Pinpoint the cell where the given text exists, returning its (X, Y) midpoint coordinate. 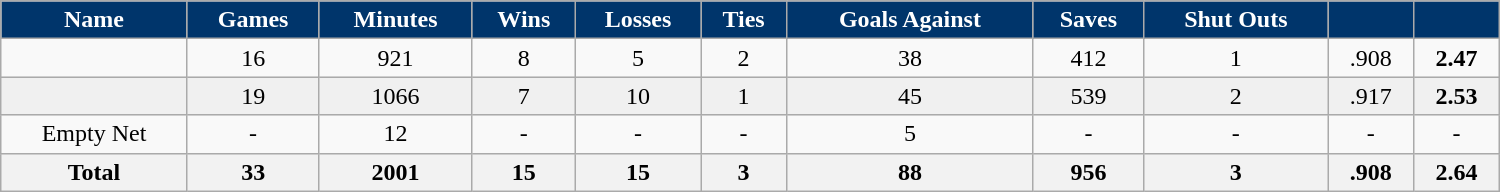
38 (910, 58)
16 (253, 58)
8 (524, 58)
1066 (396, 96)
2001 (396, 172)
Shut Outs (1236, 20)
2.47 (1457, 58)
Saves (1088, 20)
Total (94, 172)
45 (910, 96)
921 (396, 58)
Name (94, 20)
10 (638, 96)
33 (253, 172)
Losses (638, 20)
19 (253, 96)
956 (1088, 172)
2.64 (1457, 172)
539 (1088, 96)
Ties (744, 20)
88 (910, 172)
412 (1088, 58)
2.53 (1457, 96)
.917 (1371, 96)
Empty Net (94, 134)
Wins (524, 20)
Minutes (396, 20)
12 (396, 134)
Games (253, 20)
7 (524, 96)
Goals Against (910, 20)
